Identify which cell holds the provided text, then report its [X, Y] central coordinate. 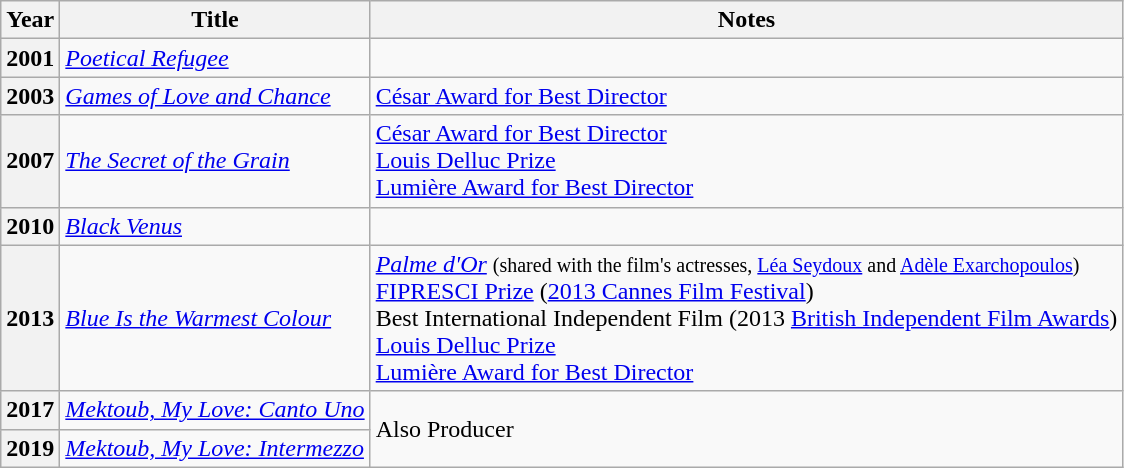
César Award for Best Director [746, 96]
2010 [30, 226]
2007 [30, 161]
César Award for Best DirectorLouis Delluc PrizeLumière Award for Best Director [746, 161]
2017 [30, 410]
Black Venus [215, 226]
2019 [30, 448]
Title [215, 20]
Mektoub, My Love: Intermezzo [215, 448]
2013 [30, 318]
Games of Love and Chance [215, 96]
Mektoub, My Love: Canto Uno [215, 410]
Poetical Refugee [215, 58]
Year [30, 20]
2003 [30, 96]
The Secret of the Grain [215, 161]
Blue Is the Warmest Colour [215, 318]
Also Producer [746, 429]
2001 [30, 58]
Notes [746, 20]
